Extract the [x, y] coordinate from the center of the cell holding the provided text.  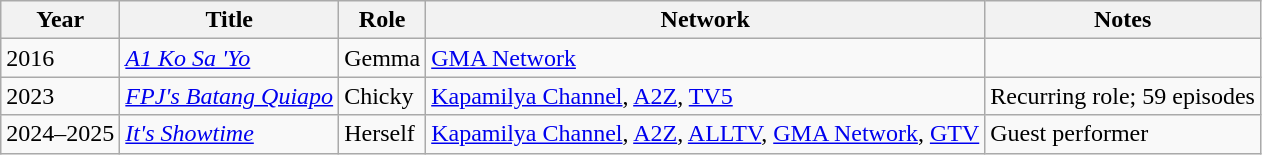
FPJ's Batang Quiapo [230, 96]
A1 Ko Sa 'Yo [230, 58]
Kapamilya Channel, A2Z, TV5 [706, 96]
Chicky [382, 96]
Guest performer [1123, 134]
Kapamilya Channel, A2Z, ALLTV, GMA Network, GTV [706, 134]
Recurring role; 59 episodes [1123, 96]
Role [382, 20]
2024–2025 [60, 134]
It's Showtime [230, 134]
Network [706, 20]
2016 [60, 58]
2023 [60, 96]
Notes [1123, 20]
Title [230, 20]
Year [60, 20]
Herself [382, 134]
GMA Network [706, 58]
Gemma [382, 58]
